Detect which cell encompasses the target text, then output its [X, Y] center coordinate. 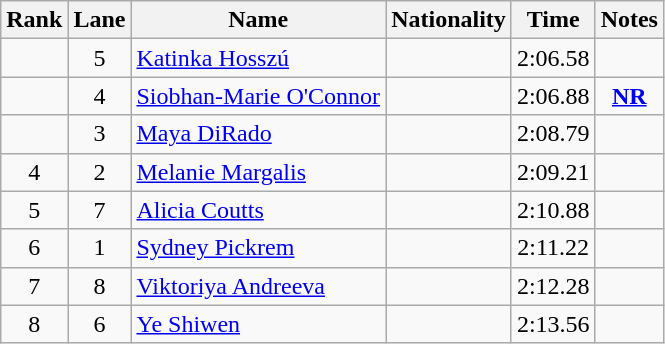
2 [100, 172]
Ye Shiwen [258, 324]
2:10.88 [553, 210]
Time [553, 20]
Alicia Coutts [258, 210]
3 [100, 134]
Nationality [449, 20]
Name [258, 20]
2:13.56 [553, 324]
Katinka Hosszú [258, 58]
Viktoriya Andreeva [258, 286]
Siobhan-Marie O'Connor [258, 96]
2:11.22 [553, 248]
2:12.28 [553, 286]
Maya DiRado [258, 134]
Notes [629, 20]
2:09.21 [553, 172]
1 [100, 248]
Melanie Margalis [258, 172]
Sydney Pickrem [258, 248]
2:06.88 [553, 96]
2:06.58 [553, 58]
Lane [100, 20]
2:08.79 [553, 134]
NR [629, 96]
Rank [34, 20]
